Output the [x, y] coordinate of the center of the cell containing the given text.  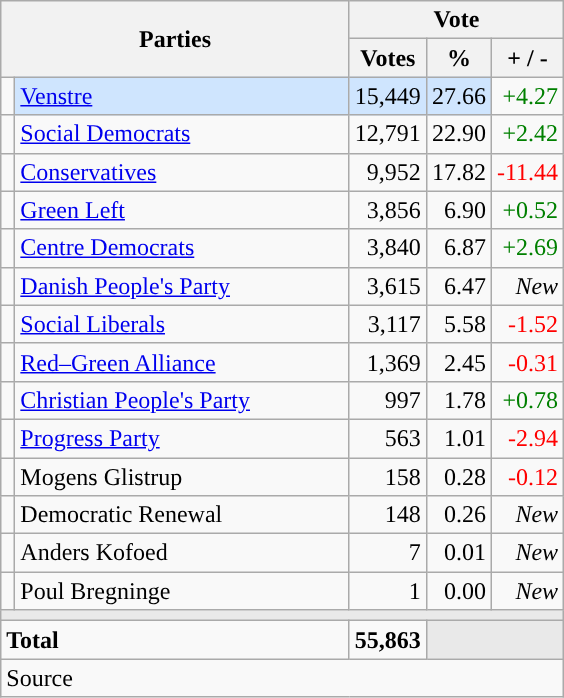
Poul Bregninge [182, 591]
3,840 [388, 248]
Red–Green Alliance [182, 362]
Conservatives [182, 172]
Democratic Renewal [182, 515]
158 [388, 477]
1 [388, 591]
55,863 [388, 640]
1.01 [458, 438]
27.66 [458, 96]
0.01 [458, 553]
Danish People's Party [182, 286]
5.58 [458, 324]
17.82 [458, 172]
1,369 [388, 362]
Social Democrats [182, 134]
12,791 [388, 134]
-2.94 [527, 438]
Mogens Glistrup [182, 477]
2.45 [458, 362]
9,952 [388, 172]
% [458, 58]
-0.12 [527, 477]
+ / - [527, 58]
Vote [456, 20]
148 [388, 515]
Progress Party [182, 438]
Total [176, 640]
6.47 [458, 286]
+0.52 [527, 210]
Source [282, 678]
563 [388, 438]
6.90 [458, 210]
Anders Kofoed [182, 553]
+2.69 [527, 248]
0.26 [458, 515]
Centre Democrats [182, 248]
6.87 [458, 248]
Christian People's Party [182, 400]
997 [388, 400]
0.00 [458, 591]
Votes [388, 58]
7 [388, 553]
1.78 [458, 400]
15,449 [388, 96]
-0.31 [527, 362]
Parties [176, 39]
Venstre [182, 96]
+0.78 [527, 400]
-11.44 [527, 172]
Green Left [182, 210]
0.28 [458, 477]
Social Liberals [182, 324]
3,856 [388, 210]
3,117 [388, 324]
+4.27 [527, 96]
-1.52 [527, 324]
22.90 [458, 134]
+2.42 [527, 134]
3,615 [388, 286]
